Pinpoint the cell where the given text exists, returning its [x, y] midpoint coordinate. 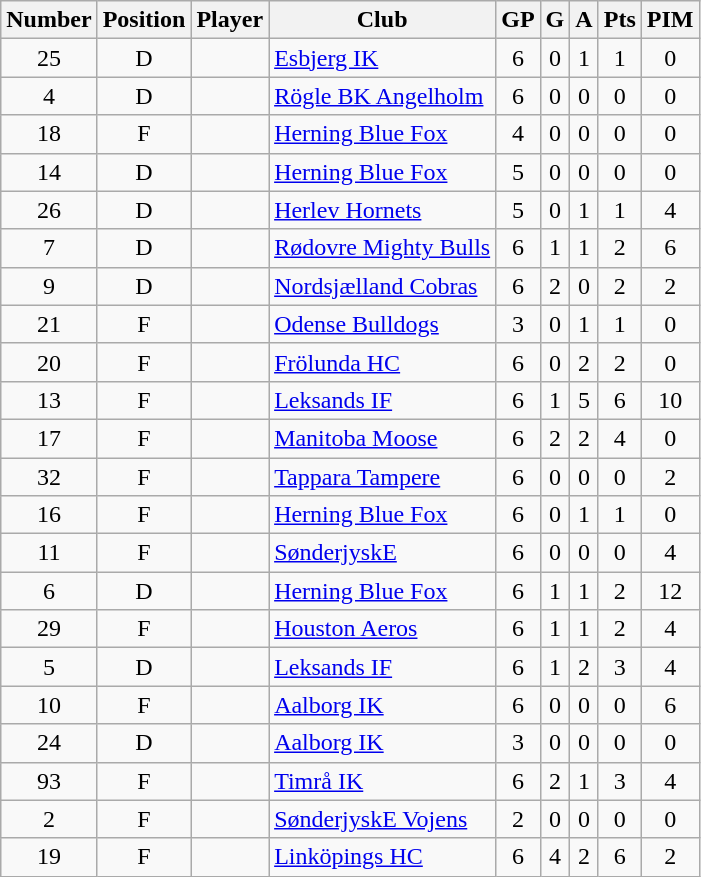
12 [670, 591]
Nordsjælland Cobras [382, 286]
Player [230, 20]
PIM [670, 20]
Tappara Tampere [382, 477]
24 [49, 743]
11 [49, 553]
Esbjerg IK [382, 58]
SønderjyskE Vojens [382, 819]
9 [49, 286]
Manitoba Moose [382, 438]
Herlev Hornets [382, 210]
7 [49, 248]
25 [49, 58]
Houston Aeros [382, 629]
13 [49, 400]
SønderjyskE [382, 553]
Club [382, 20]
18 [49, 134]
21 [49, 324]
GP [518, 20]
14 [49, 172]
93 [49, 781]
29 [49, 629]
Odense Bulldogs [382, 324]
Number [49, 20]
Frölunda HC [382, 362]
Linköpings HC [382, 857]
Pts [620, 20]
Position [144, 20]
G [555, 20]
Rögle BK Angelholm [382, 96]
A [584, 20]
16 [49, 515]
17 [49, 438]
Timrå IK [382, 781]
20 [49, 362]
32 [49, 477]
19 [49, 857]
26 [49, 210]
Rødovre Mighty Bulls [382, 248]
